Detect which cell encompasses the target text, then output its (X, Y) center coordinate. 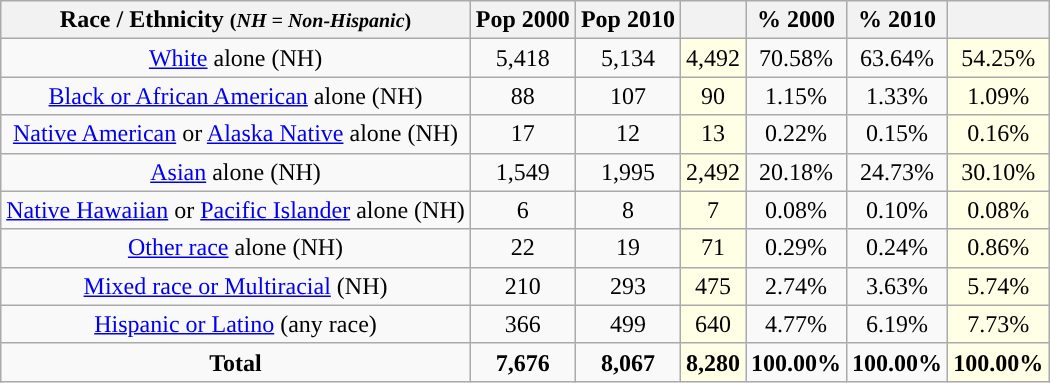
Mixed race or Multiracial (NH) (236, 286)
5.74% (998, 286)
Pop 2010 (628, 20)
24.73% (898, 172)
640 (712, 324)
Native American or Alaska Native alone (NH) (236, 134)
71 (712, 248)
Total (236, 362)
0.29% (796, 248)
90 (712, 96)
% 2000 (796, 20)
20.18% (796, 172)
366 (522, 324)
4,492 (712, 58)
3.63% (898, 286)
54.25% (998, 58)
5,418 (522, 58)
1.15% (796, 96)
107 (628, 96)
5,134 (628, 58)
1,549 (522, 172)
17 (522, 134)
475 (712, 286)
8 (628, 210)
7,676 (522, 362)
Other race alone (NH) (236, 248)
White alone (NH) (236, 58)
8,067 (628, 362)
8,280 (712, 362)
0.24% (898, 248)
Native Hawaiian or Pacific Islander alone (NH) (236, 210)
30.10% (998, 172)
22 (522, 248)
13 (712, 134)
Hispanic or Latino (any race) (236, 324)
Race / Ethnicity (NH = Non-Hispanic) (236, 20)
0.16% (998, 134)
2.74% (796, 286)
1,995 (628, 172)
2,492 (712, 172)
0.86% (998, 248)
0.10% (898, 210)
1.09% (998, 96)
Black or African American alone (NH) (236, 96)
7 (712, 210)
Pop 2000 (522, 20)
12 (628, 134)
19 (628, 248)
70.58% (796, 58)
4.77% (796, 324)
63.64% (898, 58)
0.22% (796, 134)
499 (628, 324)
7.73% (998, 324)
0.15% (898, 134)
293 (628, 286)
% 2010 (898, 20)
6 (522, 210)
88 (522, 96)
1.33% (898, 96)
Asian alone (NH) (236, 172)
6.19% (898, 324)
210 (522, 286)
